Return the (x, y) coordinate for the center point of the cell that contains the specified text.  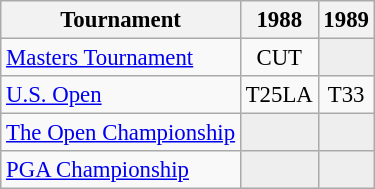
1989 (346, 20)
U.S. Open (121, 95)
PGA Championship (121, 170)
1988 (279, 20)
The Open Championship (121, 133)
T33 (346, 95)
Masters Tournament (121, 58)
T25LA (279, 95)
CUT (279, 58)
Tournament (121, 20)
